Pinpoint the cell where the given text exists, returning its (X, Y) midpoint coordinate. 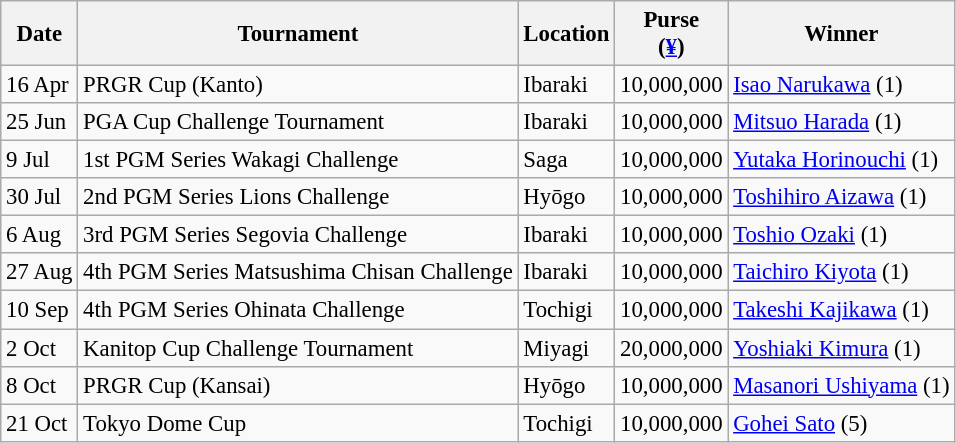
Purse(¥) (672, 34)
1st PGM Series Wakagi Challenge (298, 160)
PRGR Cup (Kansai) (298, 385)
25 Jun (40, 122)
3rd PGM Series Segovia Challenge (298, 235)
Winner (842, 34)
Takeshi Kajikawa (1) (842, 310)
Yoshiaki Kimura (1) (842, 348)
Tournament (298, 34)
Yutaka Horinouchi (1) (842, 160)
9 Jul (40, 160)
Masanori Ushiyama (1) (842, 385)
16 Apr (40, 85)
Date (40, 34)
Miyagi (566, 348)
2 Oct (40, 348)
27 Aug (40, 273)
8 Oct (40, 385)
Gohei Sato (5) (842, 423)
Taichiro Kiyota (1) (842, 273)
PGA Cup Challenge Tournament (298, 122)
2nd PGM Series Lions Challenge (298, 197)
PRGR Cup (Kanto) (298, 85)
4th PGM Series Matsushima Chisan Challenge (298, 273)
Saga (566, 160)
Toshio Ozaki (1) (842, 235)
10 Sep (40, 310)
Toshihiro Aizawa (1) (842, 197)
Location (566, 34)
6 Aug (40, 235)
20,000,000 (672, 348)
30 Jul (40, 197)
4th PGM Series Ohinata Challenge (298, 310)
Mitsuo Harada (1) (842, 122)
21 Oct (40, 423)
Tokyo Dome Cup (298, 423)
Isao Narukawa (1) (842, 85)
Kanitop Cup Challenge Tournament (298, 348)
